Detect which cell encompasses the target text, then output its [x, y] center coordinate. 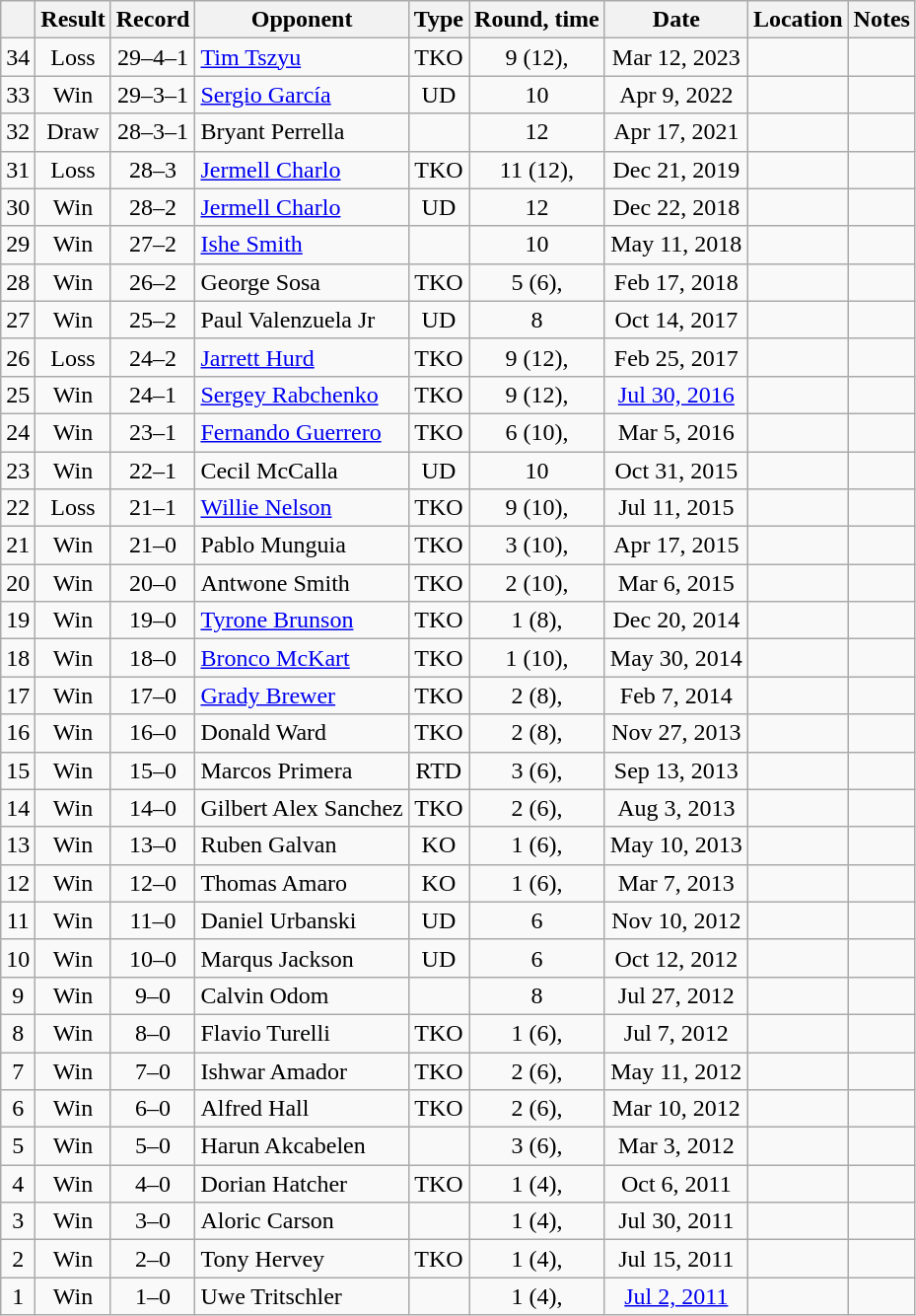
Oct 12, 2012 [676, 958]
2 (10), [537, 583]
Mar 6, 2015 [676, 583]
18 [18, 658]
24–1 [153, 395]
Apr 17, 2015 [676, 546]
28–3 [153, 170]
Mar 5, 2016 [676, 432]
27–2 [153, 245]
Oct 31, 2015 [676, 471]
Jul 30, 2016 [676, 395]
Paul Valenzuela Jr [302, 320]
Aloric Carson [302, 1221]
Notes [881, 20]
11 [18, 920]
Opponent [302, 20]
Willie Nelson [302, 508]
29 [18, 245]
Oct 14, 2017 [676, 320]
Dorian Hatcher [302, 1184]
Apr 9, 2022 [676, 95]
5–0 [153, 1146]
1–0 [153, 1296]
Jul 7, 2012 [676, 1033]
6–0 [153, 1109]
Harun Akcabelen [302, 1146]
May 11, 2012 [676, 1070]
Tim Tszyu [302, 57]
34 [18, 57]
8–0 [153, 1033]
Cecil McCalla [302, 471]
19 [18, 621]
28–3–1 [153, 132]
17 [18, 695]
23 [18, 471]
Draw [73, 132]
Marcos Primera [302, 770]
Sergio García [302, 95]
33 [18, 95]
9 (10), [537, 508]
George Sosa [302, 282]
10–0 [153, 958]
16–0 [153, 733]
26 [18, 357]
20–0 [153, 583]
21–0 [153, 546]
13 [18, 845]
Dec 21, 2019 [676, 170]
Fernando Guerrero [302, 432]
Jul 15, 2011 [676, 1259]
32 [18, 132]
Oct 6, 2011 [676, 1184]
25–2 [153, 320]
7 [18, 1070]
RTD [438, 770]
Tyrone Brunson [302, 621]
13–0 [153, 845]
17–0 [153, 695]
Antwone Smith [302, 583]
Thomas Amaro [302, 883]
Calvin Odom [302, 995]
Aug 3, 2013 [676, 808]
Nov 10, 2012 [676, 920]
Grady Brewer [302, 695]
9 [18, 995]
16 [18, 733]
Mar 3, 2012 [676, 1146]
Ishe Smith [302, 245]
27 [18, 320]
19–0 [153, 621]
May 30, 2014 [676, 658]
Feb 25, 2017 [676, 357]
6 (10), [537, 432]
14–0 [153, 808]
Jul 27, 2012 [676, 995]
25 [18, 395]
Marqus Jackson [302, 958]
29–3–1 [153, 95]
28–2 [153, 207]
Feb 7, 2014 [676, 695]
28 [18, 282]
26–2 [153, 282]
21 [18, 546]
Nov 27, 2013 [676, 733]
Mar 10, 2012 [676, 1109]
Pablo Munguia [302, 546]
1 (8), [537, 621]
Alfred Hall [302, 1109]
15–0 [153, 770]
29–4–1 [153, 57]
2 [18, 1259]
Bronco McKart [302, 658]
Sergey Rabchenko [302, 395]
Sep 13, 2013 [676, 770]
Jul 11, 2015 [676, 508]
Dec 20, 2014 [676, 621]
Mar 12, 2023 [676, 57]
Apr 17, 2021 [676, 132]
Bryant Perrella [302, 132]
24–2 [153, 357]
Ruben Galvan [302, 845]
Type [438, 20]
Round, time [537, 20]
Jul 30, 2011 [676, 1221]
Location [798, 20]
2–0 [153, 1259]
Jarrett Hurd [302, 357]
Flavio Turelli [302, 1033]
Feb 17, 2018 [676, 282]
Donald Ward [302, 733]
4 [18, 1184]
Uwe Tritschler [302, 1296]
Date [676, 20]
11 (12), [537, 170]
3 (10), [537, 546]
9–0 [153, 995]
Record [153, 20]
7–0 [153, 1070]
21–1 [153, 508]
31 [18, 170]
Daniel Urbanski [302, 920]
3–0 [153, 1221]
23–1 [153, 432]
4–0 [153, 1184]
12–0 [153, 883]
Tony Hervey [302, 1259]
May 10, 2013 [676, 845]
1 (10), [537, 658]
Dec 22, 2018 [676, 207]
22 [18, 508]
Ishwar Amador [302, 1070]
20 [18, 583]
22–1 [153, 471]
3 [18, 1221]
30 [18, 207]
1 [18, 1296]
May 11, 2018 [676, 245]
5 [18, 1146]
Mar 7, 2013 [676, 883]
24 [18, 432]
Result [73, 20]
Jul 2, 2011 [676, 1296]
11–0 [153, 920]
5 (6), [537, 282]
14 [18, 808]
15 [18, 770]
Gilbert Alex Sanchez [302, 808]
18–0 [153, 658]
